Extract the [x, y] coordinate from the center of the cell holding the provided text.  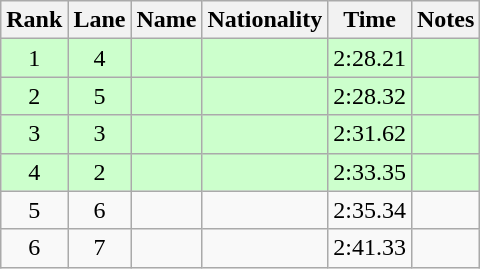
Time [370, 20]
2:28.32 [370, 96]
Rank [34, 20]
2:33.35 [370, 172]
Lane [100, 20]
Notes [445, 20]
2:35.34 [370, 210]
1 [34, 58]
2:28.21 [370, 58]
7 [100, 248]
Nationality [265, 20]
2:31.62 [370, 134]
Name [166, 20]
2:41.33 [370, 248]
